Provide the (X, Y) coordinate of the cell's center where the given text is located.  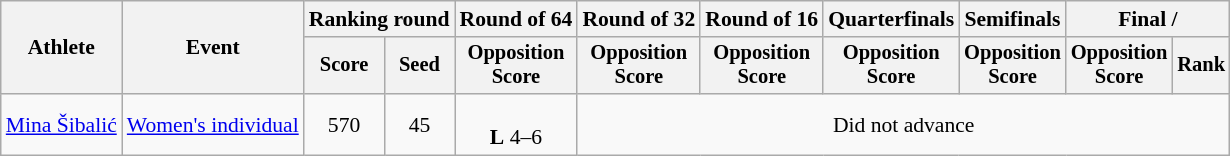
570 (344, 124)
Round of 32 (638, 19)
Ranking round (380, 19)
Round of 16 (762, 19)
Rank (1201, 66)
Quarterfinals (891, 19)
L 4–6 (516, 124)
Seed (419, 66)
45 (419, 124)
Did not advance (904, 124)
Final / (1148, 19)
Semifinals (1012, 19)
Score (344, 66)
Event (213, 48)
Mina Šibalić (62, 124)
Athlete (62, 48)
Women's individual (213, 124)
Round of 64 (516, 19)
